Detect which cell encompasses the target text, then output its (x, y) center coordinate. 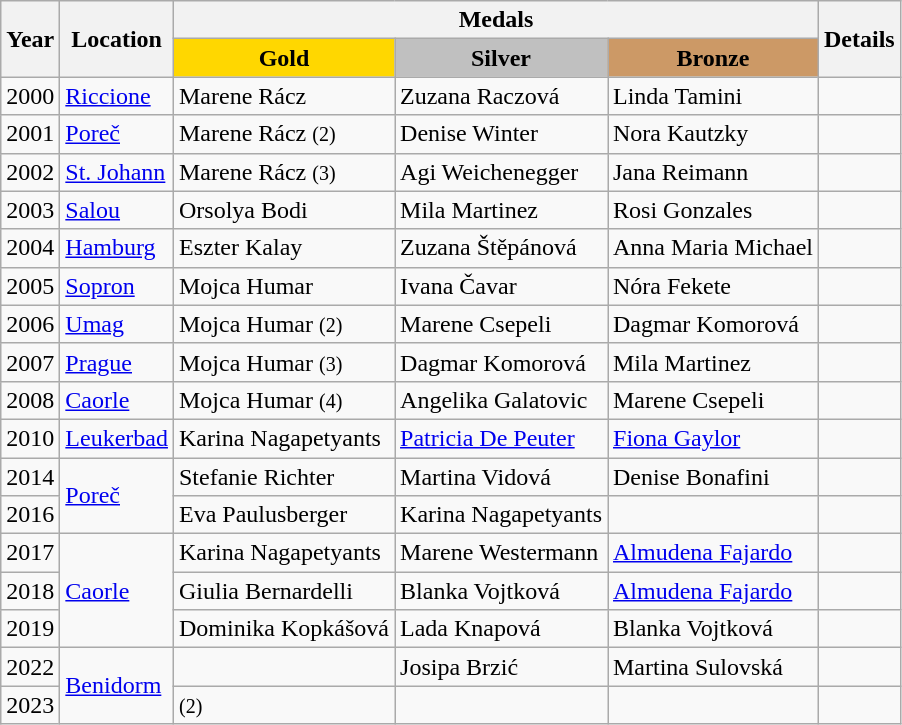
2023 (30, 705)
Leukerbad (117, 438)
Sopron (117, 286)
Benidorm (117, 686)
Martina Sulovská (714, 667)
Anna Maria Michael (714, 248)
Details (859, 39)
Mojca Humar (3) (284, 362)
Zuzana Štěpánová (502, 248)
Eva Paulusberger (284, 515)
Nora Kautzky (714, 134)
Giulia Bernardelli (284, 591)
2001 (30, 134)
Zuzana Raczová (502, 96)
Josipa Brzić (502, 667)
Year (30, 39)
2010 (30, 438)
Rosi Gonzales (714, 210)
2018 (30, 591)
Linda Tamini (714, 96)
Marene Rácz (284, 96)
Bronze (714, 58)
Dominika Kopkášová (284, 629)
Stefanie Richter (284, 477)
Angelika Galatovic (502, 400)
Marene Westermann (502, 553)
2014 (30, 477)
Fiona Gaylor (714, 438)
Jana Reimann (714, 172)
2022 (30, 667)
Gold (284, 58)
Patricia De Peuter (502, 438)
Eszter Kalay (284, 248)
2003 (30, 210)
Agi Weichenegger (502, 172)
Martina Vidová (502, 477)
Ivana Čavar (502, 286)
Salou (117, 210)
2007 (30, 362)
2019 (30, 629)
Denise Bonafini (714, 477)
Riccione (117, 96)
Marene Rácz (3) (284, 172)
Nóra Fekete (714, 286)
2004 (30, 248)
Silver (502, 58)
Mojca Humar (284, 286)
2016 (30, 515)
2000 (30, 96)
Orsolya Bodi (284, 210)
Mojca Humar (4) (284, 400)
Medals (496, 20)
Denise Winter (502, 134)
Umag (117, 324)
Location (117, 39)
Lada Knapová (502, 629)
2006 (30, 324)
Hamburg (117, 248)
(2) (284, 705)
Marene Rácz (2) (284, 134)
2008 (30, 400)
2017 (30, 553)
2005 (30, 286)
St. Johann (117, 172)
2002 (30, 172)
Prague (117, 362)
Mojca Humar (2) (284, 324)
